Detect which cell encompasses the target text, then output its [X, Y] center coordinate. 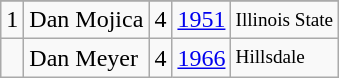
Hillsdale [284, 58]
Illinois State [284, 20]
Dan Mojica [86, 20]
1966 [202, 58]
1951 [202, 20]
Dan Meyer [86, 58]
1 [12, 20]
